Extract the (X, Y) coordinate from the center of the cell holding the provided text.  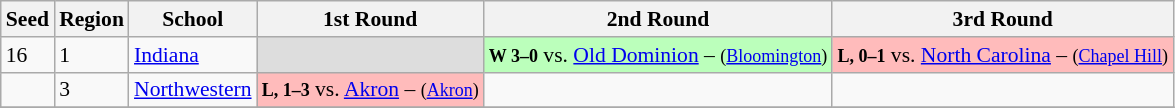
3 (92, 90)
Seed (28, 19)
2nd Round (658, 19)
School (193, 19)
L, 0–1 vs. North Carolina – (Chapel Hill) (1002, 55)
3rd Round (1002, 19)
1 (92, 55)
16 (28, 55)
Northwestern (193, 90)
1st Round (370, 19)
Region (92, 19)
W 3–0 vs. Old Dominion – (Bloomington) (658, 55)
L, 1–3 vs. Akron – (Akron) (370, 90)
Indiana (193, 55)
